From the cell containing the given text, extract its center point as (X, Y) coordinate. 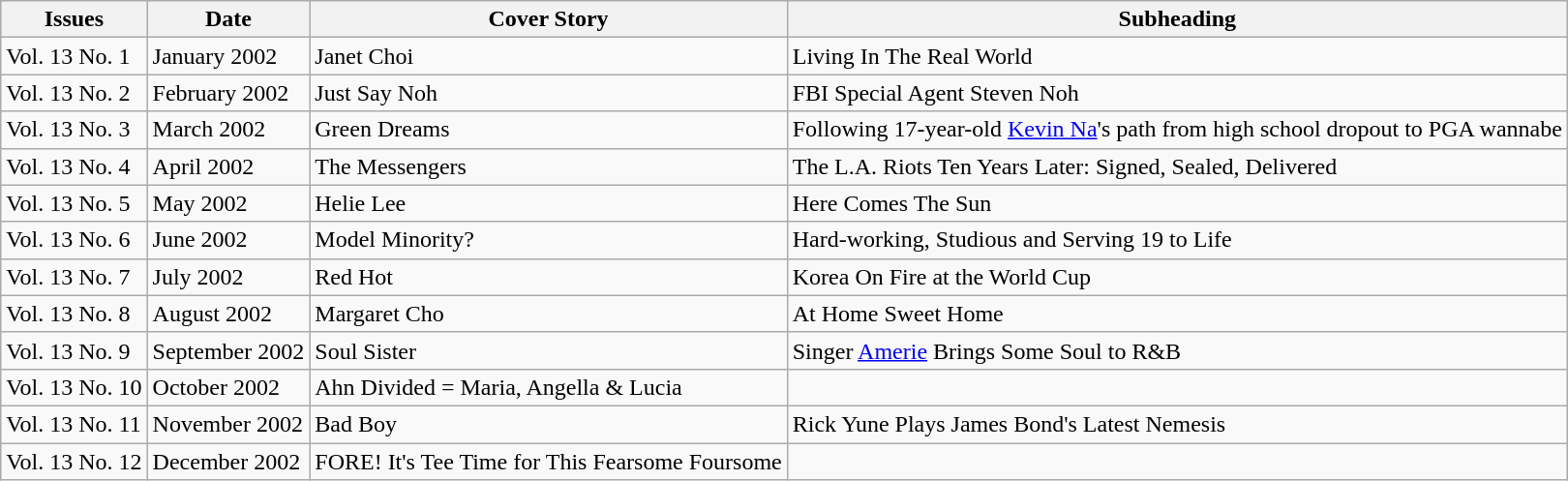
Bad Boy (548, 424)
Living In The Real World (1177, 56)
Vol. 13 No. 10 (74, 387)
Margaret Cho (548, 314)
December 2002 (228, 462)
Subheading (1177, 19)
October 2002 (228, 387)
Rick Yune Plays James Bond's Latest Nemesis (1177, 424)
February 2002 (228, 93)
Vol. 13 No. 6 (74, 240)
Soul Sister (548, 350)
July 2002 (228, 277)
Vol. 13 No. 12 (74, 462)
Here Comes The Sun (1177, 203)
Korea On Fire at the World Cup (1177, 277)
August 2002 (228, 314)
Red Hot (548, 277)
Green Dreams (548, 130)
September 2002 (228, 350)
May 2002 (228, 203)
FORE! It's Tee Time for This Fearsome Foursome (548, 462)
April 2002 (228, 166)
The L.A. Riots Ten Years Later: Signed, Sealed, Delivered (1177, 166)
Model Minority? (548, 240)
Vol. 13 No. 8 (74, 314)
June 2002 (228, 240)
Vol. 13 No. 4 (74, 166)
Vol. 13 No. 5 (74, 203)
Janet Choi (548, 56)
Just Say Noh (548, 93)
Vol. 13 No. 7 (74, 277)
Cover Story (548, 19)
At Home Sweet Home (1177, 314)
Vol. 13 No. 9 (74, 350)
March 2002 (228, 130)
Vol. 13 No. 1 (74, 56)
Vol. 13 No. 3 (74, 130)
Helie Lee (548, 203)
Following 17-year-old Kevin Na's path from high school dropout to PGA wannabe (1177, 130)
Date (228, 19)
Issues (74, 19)
FBI Special Agent Steven Noh (1177, 93)
January 2002 (228, 56)
Ahn Divided = Maria, Angella & Lucia (548, 387)
November 2002 (228, 424)
The Messengers (548, 166)
Vol. 13 No. 11 (74, 424)
Vol. 13 No. 2 (74, 93)
Hard-working, Studious and Serving 19 to Life (1177, 240)
Singer Amerie Brings Some Soul to R&B (1177, 350)
